Locate the cell with the specified text and output its [X, Y] center coordinate. 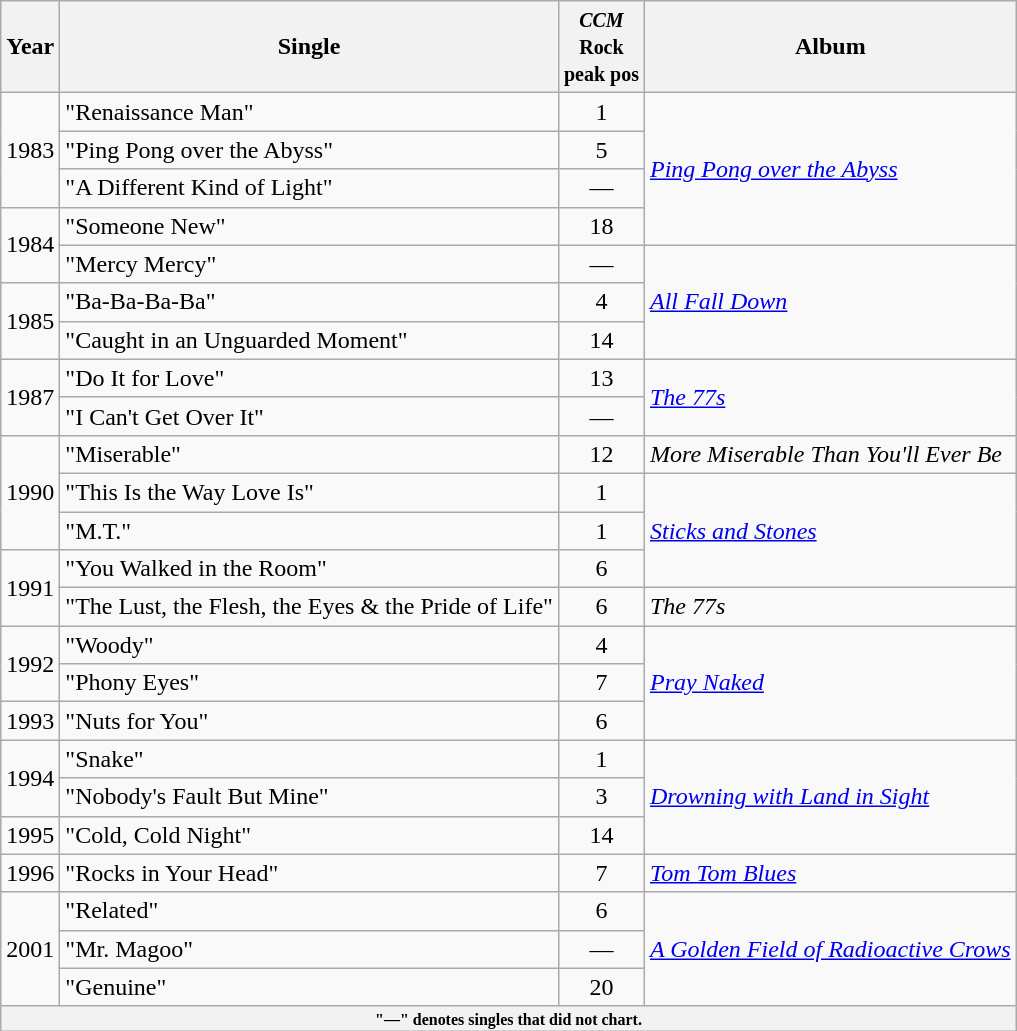
1983 [30, 150]
"Renaissance Man" [310, 112]
"Rocks in Your Head" [310, 873]
1993 [30, 721]
Album [830, 47]
"Do It for Love" [310, 378]
A Golden Field of Radioactive Crows [830, 949]
All Fall Down [830, 302]
"Mercy Mercy" [310, 264]
"You Walked in the Room" [310, 569]
13 [601, 378]
"—" denotes singles that did not chart. [508, 1018]
"I Can't Get Over It" [310, 416]
"Someone New" [310, 226]
1984 [30, 245]
18 [601, 226]
Drowning with Land in Sight [830, 797]
12 [601, 454]
Sticks and Stones [830, 530]
1985 [30, 321]
"This Is the Way Love Is" [310, 492]
"Cold, Cold Night" [310, 835]
"A Different Kind of Light" [310, 188]
"M.T." [310, 531]
"Genuine" [310, 987]
"Mr. Magoo" [310, 949]
2001 [30, 949]
"Woody" [310, 645]
20 [601, 987]
"Nuts for You" [310, 721]
"Caught in an Unguarded Moment" [310, 340]
5 [601, 150]
More Miserable Than You'll Ever Be [830, 454]
"Ping Pong over the Abyss" [310, 150]
Pray Naked [830, 683]
1987 [30, 397]
"Miserable" [310, 454]
1991 [30, 588]
"Phony Eyes" [310, 683]
"Ba-Ba-Ba-Ba" [310, 302]
CCMRockpeak pos [601, 47]
"The Lust, the Flesh, the Eyes & the Pride of Life" [310, 607]
"Related" [310, 911]
3 [601, 797]
"Snake" [310, 759]
1995 [30, 835]
1990 [30, 492]
Tom Tom Blues [830, 873]
Ping Pong over the Abyss [830, 169]
Single [310, 47]
Year [30, 47]
1994 [30, 778]
1992 [30, 664]
"Nobody's Fault But Mine" [310, 797]
1996 [30, 873]
